Output the [x, y] coordinate of the center of the cell containing the given text.  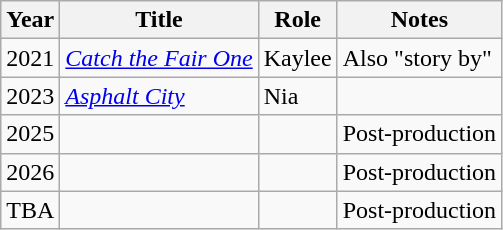
2021 [30, 58]
Catch the Fair One [159, 58]
2023 [30, 96]
Title [159, 20]
Role [298, 20]
Notes [419, 20]
TBA [30, 210]
Nia [298, 96]
2026 [30, 172]
Year [30, 20]
2025 [30, 134]
Kaylee [298, 58]
Also "story by" [419, 58]
Asphalt City [159, 96]
